Extract the (x, y) coordinate from the center of the cell holding the provided text.  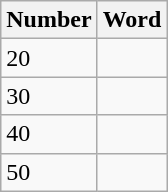
50 (49, 172)
20 (49, 58)
Word (132, 20)
40 (49, 134)
Number (49, 20)
30 (49, 96)
